Pinpoint the cell where the given text exists, returning its (X, Y) midpoint coordinate. 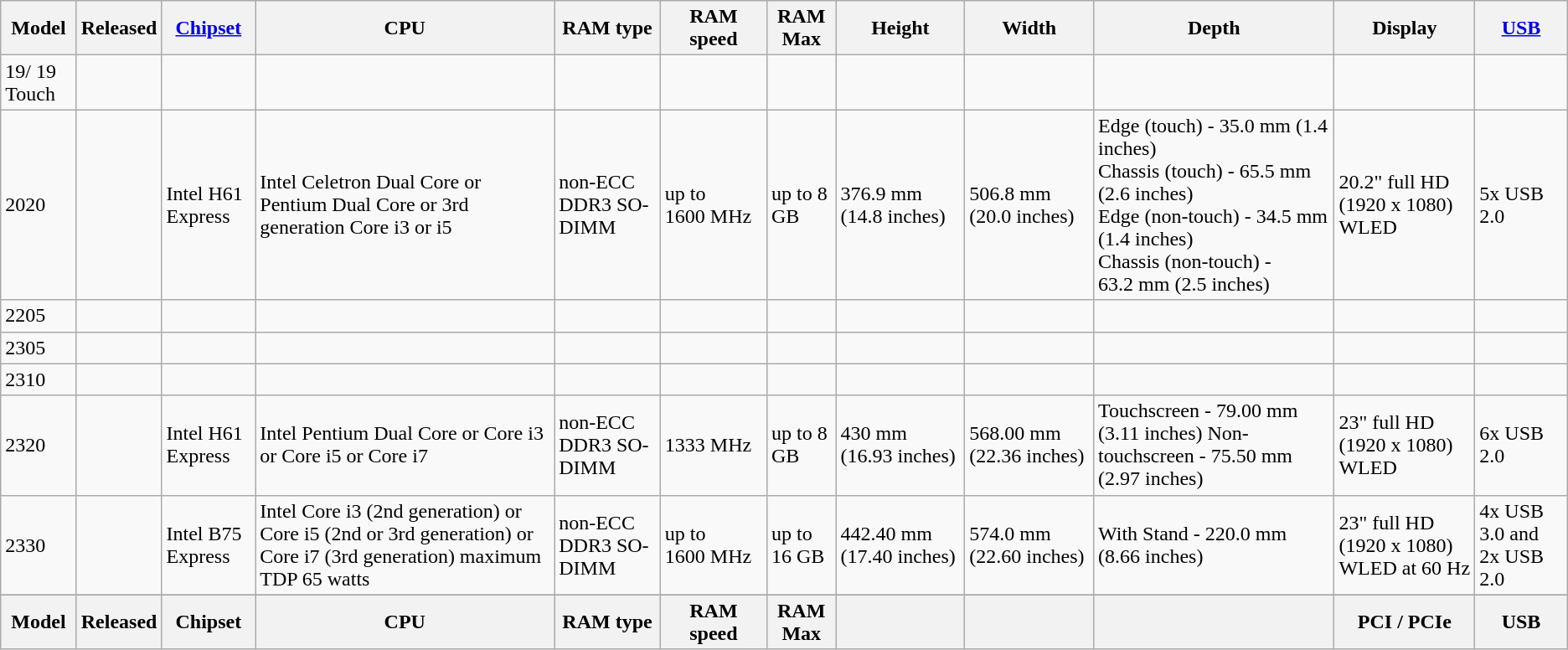
1333 MHz (714, 446)
Depth (1215, 28)
4x USB 3.0 and 2x USB 2.0 (1521, 544)
Height (900, 28)
2205 (39, 316)
574.0 mm (22.60 inches) (1029, 544)
20.2" full HD (1920 x 1080) WLED (1405, 204)
6x USB 2.0 (1521, 446)
19/ 19 Touch (39, 82)
23" full HD (1920 x 1080) WLED at 60 Hz (1405, 544)
Touchscreen - 79.00 mm (3.11 inches) Non-touchscreen - 75.50 mm (2.97 inches) (1215, 446)
up to 16 GB (801, 544)
Intel Pentium Dual Core or Core i3 or Core i5 or Core i7 (405, 446)
Display (1405, 28)
PCI / PCIe (1405, 622)
5x USB 2.0 (1521, 204)
With Stand - 220.0 mm (8.66 inches) (1215, 544)
2305 (39, 348)
Intel Core i3 (2nd generation) or Core i5 (2nd or 3rd generation) or Core i7 (3rd generation) maximum TDP 65 watts (405, 544)
2320 (39, 446)
506.8 mm (20.0 inches) (1029, 204)
2020 (39, 204)
442.40 mm (17.40 inches) (900, 544)
Width (1029, 28)
568.00 mm (22.36 inches) (1029, 446)
23" full HD (1920 x 1080) WLED (1405, 446)
376.9 mm (14.8 inches) (900, 204)
2310 (39, 379)
Intel B75 Express (209, 544)
2330 (39, 544)
Intel Celetron Dual Core or Pentium Dual Core or 3rd generation Core i3 or i5 (405, 204)
430 mm (16.93 inches) (900, 446)
